From the cell containing the given text, extract its center point as (X, Y) coordinate. 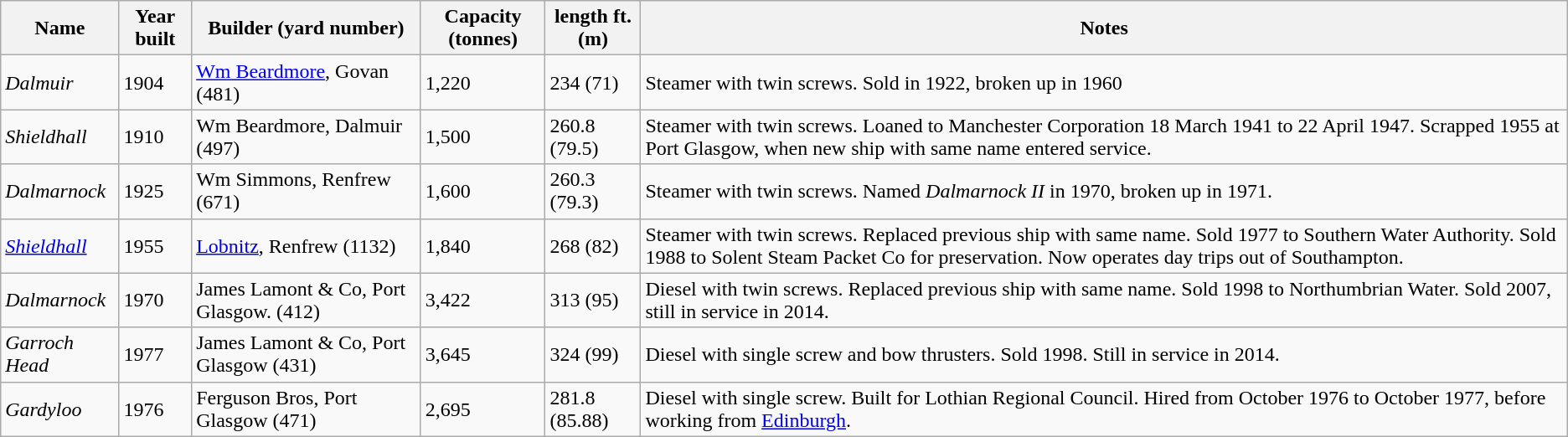
1,220 (482, 82)
Diesel with single screw and bow thrusters. Sold 1998. Still in service in 2014. (1104, 355)
Year built (156, 28)
260.8 (79.5) (593, 137)
281.8 (85.88) (593, 409)
Ferguson Bros, Port Glasgow (471) (307, 409)
234 (71) (593, 82)
Diesel with twin screws. Replaced previous ship with same name. Sold 1998 to Northumbrian Water. Sold 2007, still in service in 2014. (1104, 300)
Capacity (tonnes) (482, 28)
Wm Simmons, Renfrew (671) (307, 191)
Builder (yard number) (307, 28)
Dalmuir (60, 82)
1977 (156, 355)
James Lamont & Co, Port Glasgow (431) (307, 355)
313 (95) (593, 300)
324 (99) (593, 355)
1910 (156, 137)
1,600 (482, 191)
length ft. (m) (593, 28)
268 (82) (593, 246)
1970 (156, 300)
Steamer with twin screws. Sold in 1922, broken up in 1960 (1104, 82)
3,422 (482, 300)
2,695 (482, 409)
1976 (156, 409)
Garroch Head (60, 355)
James Lamont & Co, Port Glasgow. (412) (307, 300)
1955 (156, 246)
1,840 (482, 246)
1925 (156, 191)
Name (60, 28)
Wm Beardmore, Dalmuir (497) (307, 137)
1904 (156, 82)
Steamer with twin screws. Named Dalmarnock II in 1970, broken up in 1971. (1104, 191)
Lobnitz, Renfrew (1132) (307, 246)
Notes (1104, 28)
Gardyloo (60, 409)
3,645 (482, 355)
1,500 (482, 137)
260.3 (79.3) (593, 191)
Diesel with single screw. Built for Lothian Regional Council. Hired from October 1976 to October 1977, before working from Edinburgh. (1104, 409)
Wm Beardmore, Govan (481) (307, 82)
